Locate the cell with the specified text and output its (x, y) center coordinate. 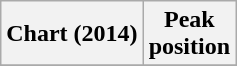
Chart (2014) (72, 34)
Peakposition (189, 34)
